Determine the [x, y] coordinate at the center of the cell enclosing the given text.  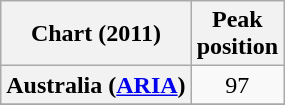
Peakposition [237, 34]
Australia (ARIA) [96, 85]
Chart (2011) [96, 34]
97 [237, 85]
